Scan for the cell matching the given text and deliver its [X, Y] coordinate at center. 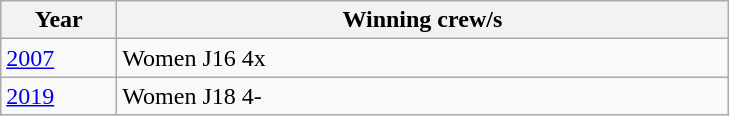
Winning crew/s [422, 20]
Women J16 4x [422, 58]
Year [59, 20]
2019 [59, 96]
2007 [59, 58]
Women J18 4- [422, 96]
